Search for the cell housing the specified text and yield its [x, y] center coordinate. 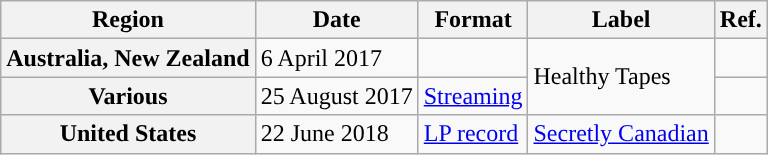
22 June 2018 [336, 134]
Format [473, 20]
Healthy Tapes [621, 77]
Various [128, 96]
Label [621, 20]
United States [128, 134]
Date [336, 20]
6 April 2017 [336, 58]
25 August 2017 [336, 96]
LP record [473, 134]
Secretly Canadian [621, 134]
Ref. [740, 20]
Region [128, 20]
Streaming [473, 96]
Australia, New Zealand [128, 58]
